Capture the cell that displays the provided text and extract its (X, Y) central coordinate. 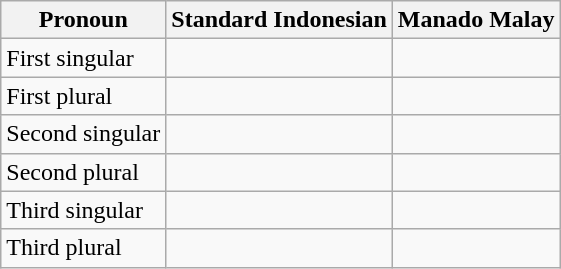
Third singular (84, 210)
Second plural (84, 172)
Standard Indonesian (279, 20)
Manado Malay (476, 20)
First plural (84, 96)
Third plural (84, 248)
First singular (84, 58)
Pronoun (84, 20)
Second singular (84, 134)
